Pinpoint the cell where the given text exists, returning its (X, Y) midpoint coordinate. 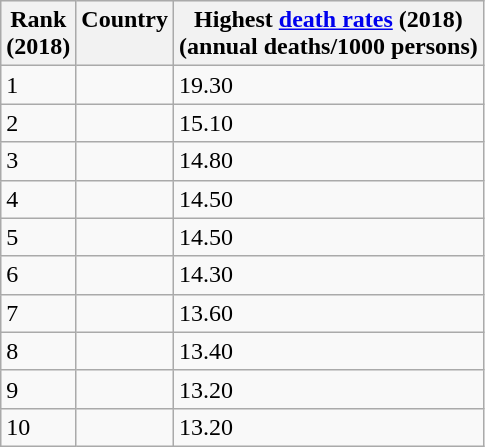
3 (38, 161)
15.10 (329, 123)
14.30 (329, 275)
8 (38, 351)
10 (38, 427)
14.80 (329, 161)
1 (38, 85)
13.60 (329, 313)
5 (38, 237)
19.30 (329, 85)
2 (38, 123)
6 (38, 275)
Country (125, 34)
Rank(2018) (38, 34)
13.40 (329, 351)
Highest death rates (2018) (annual deaths/1000 persons) (329, 34)
7 (38, 313)
4 (38, 199)
9 (38, 389)
